From the cell containing the given text, extract its center point as (X, Y) coordinate. 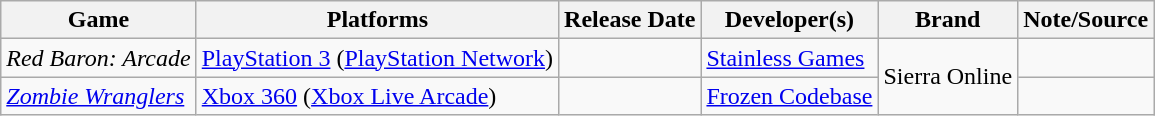
Stainless Games (790, 58)
Developer(s) (790, 20)
Xbox 360 (Xbox Live Arcade) (377, 96)
PlayStation 3 (PlayStation Network) (377, 58)
Game (98, 20)
Platforms (377, 20)
Sierra Online (948, 77)
Release Date (630, 20)
Zombie Wranglers (98, 96)
Frozen Codebase (790, 96)
Note/Source (1086, 20)
Red Baron: Arcade (98, 58)
Brand (948, 20)
